Scan for the cell matching the given text and deliver its [X, Y] coordinate at center. 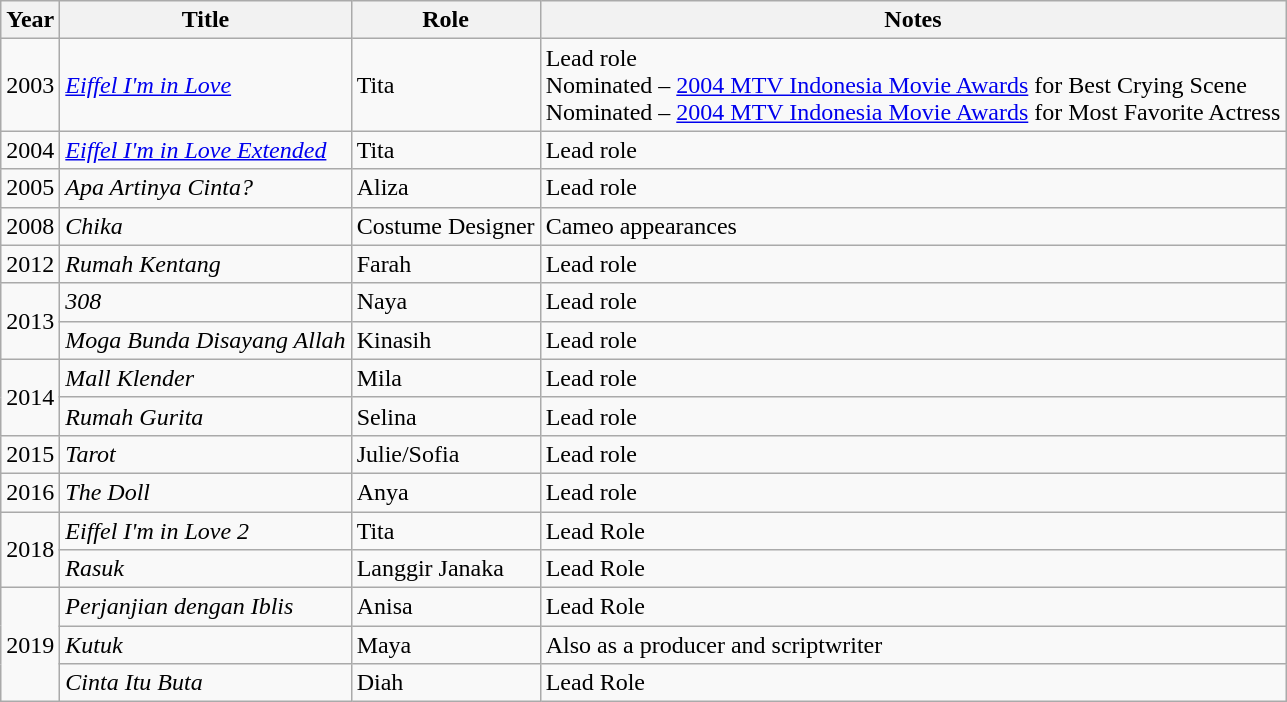
Moga Bunda Disayang Allah [206, 340]
Title [206, 20]
Julie/Sofia [446, 454]
Also as a producer and scriptwriter [913, 645]
Notes [913, 20]
308 [206, 302]
Rumah Gurita [206, 416]
2018 [30, 550]
2012 [30, 264]
Role [446, 20]
Costume Designer [446, 226]
Apa Artinya Cinta? [206, 188]
Eiffel I'm in Love 2 [206, 531]
2008 [30, 226]
2013 [30, 321]
The Doll [206, 492]
Cinta Itu Buta [206, 683]
Perjanjian dengan Iblis [206, 607]
Chika [206, 226]
Mila [446, 378]
Selina [446, 416]
Farah [446, 264]
Kinasih [446, 340]
2004 [30, 150]
Rasuk [206, 569]
Mall Klender [206, 378]
Eiffel I'm in Love [206, 85]
2003 [30, 85]
2005 [30, 188]
Naya [446, 302]
Kutuk [206, 645]
Rumah Kentang [206, 264]
Cameo appearances [913, 226]
Langgir Janaka [446, 569]
Tarot [206, 454]
Year [30, 20]
Maya [446, 645]
Anisa [446, 607]
Eiffel I'm in Love Extended [206, 150]
2016 [30, 492]
2014 [30, 397]
Anya [446, 492]
Diah [446, 683]
Aliza [446, 188]
Lead roleNominated – 2004 MTV Indonesia Movie Awards for Best Crying SceneNominated – 2004 MTV Indonesia Movie Awards for Most Favorite Actress [913, 85]
2015 [30, 454]
2019 [30, 645]
